For the text-containing cell, return its midpoint in (x, y) coordinate format. 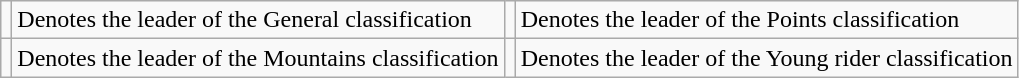
Denotes the leader of the Mountains classification (258, 58)
Denotes the leader of the Young rider classification (766, 58)
Denotes the leader of the Points classification (766, 20)
Denotes the leader of the General classification (258, 20)
